Capture the cell that displays the provided text and extract its [x, y] central coordinate. 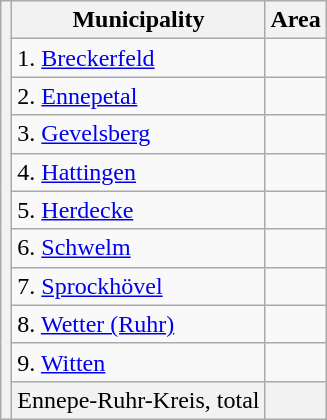
2. Ennepetal [138, 96]
4. Hattingen [138, 172]
Area [296, 20]
8. Wetter (Ruhr) [138, 324]
3. Gevelsberg [138, 134]
Ennepe-Ruhr-Kreis, total [138, 400]
5. Herdecke [138, 210]
7. Sprockhövel [138, 286]
Municipality [138, 20]
6. Schwelm [138, 248]
9. Witten [138, 362]
1. Breckerfeld [138, 58]
